Scan for the cell matching the given text and deliver its (x, y) coordinate at center. 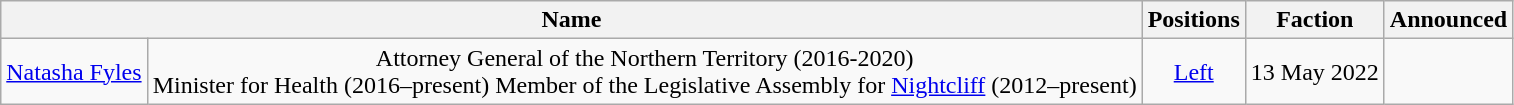
Positions (1194, 20)
Name (572, 20)
13 May 2022 (1314, 72)
Announced (1448, 20)
Natasha Fyles (74, 72)
Faction (1314, 20)
Left (1194, 72)
